Search for the cell housing the specified text and yield its [x, y] center coordinate. 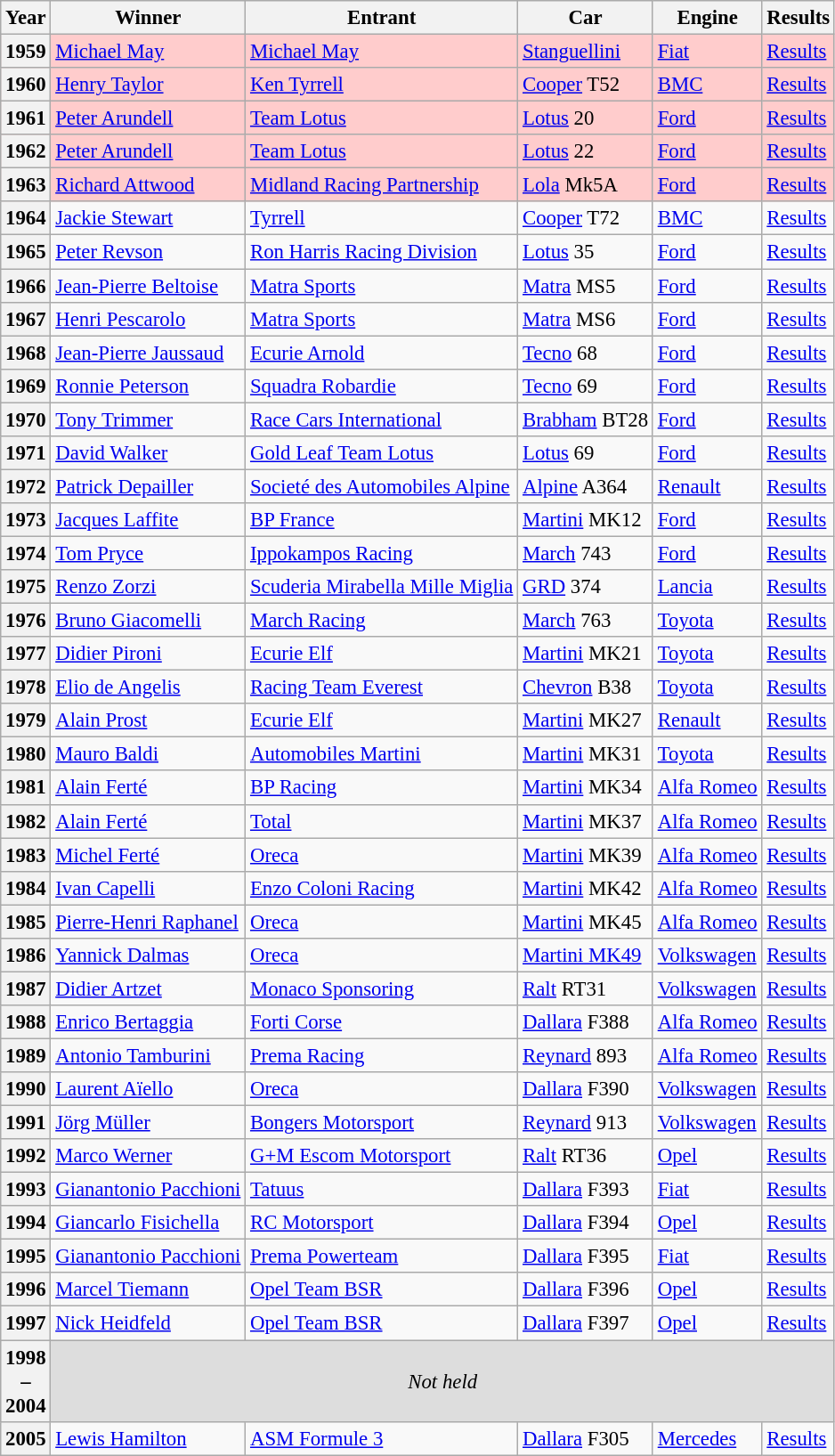
1964 [26, 218]
Martini MK31 [586, 754]
RC Motorsport [382, 1223]
1962 [26, 151]
1982 [26, 821]
Midland Racing Partnership [382, 185]
1959 [26, 52]
Dallara F397 [586, 1323]
Dallara F388 [586, 1022]
1973 [26, 520]
1978 [26, 687]
Antonio Tamburini [148, 1055]
Squadra Robardie [382, 386]
Reynard 893 [586, 1055]
Jean-Pierre Beltoise [148, 286]
Marcel Tiemann [148, 1290]
Dallara F390 [586, 1089]
1996 [26, 1290]
Matra MS6 [586, 319]
Ralt RT31 [586, 988]
1981 [26, 788]
Tecno 69 [586, 386]
Total [382, 821]
Ronnie Peterson [148, 386]
Dallara F305 [586, 1438]
Tony Trimmer [148, 419]
GRD 374 [586, 587]
Brabham BT28 [586, 419]
1977 [26, 654]
Dallara F394 [586, 1223]
1974 [26, 553]
Mercedes [707, 1438]
Ken Tyrrell [382, 85]
1992 [26, 1156]
Martini MK21 [586, 654]
Societé des Automobiles Alpine [382, 486]
Martini MK34 [586, 788]
Martini MK45 [586, 922]
Monaco Sponsoring [382, 988]
Lola Mk5A [586, 185]
Martini MK39 [586, 855]
Tyrrell [382, 218]
Tom Pryce [148, 553]
1970 [26, 419]
BP Racing [382, 788]
Dallara F396 [586, 1290]
Automobiles Martini [382, 754]
Matra MS5 [586, 286]
March 743 [586, 553]
1998–2004 [26, 1381]
Richard Attwood [148, 185]
1975 [26, 587]
Bongers Motorsport [382, 1123]
Henry Taylor [148, 85]
Forti Corse [382, 1022]
Nick Heidfeld [148, 1323]
Enzo Coloni Racing [382, 888]
BP France [382, 520]
Engine [707, 18]
1966 [26, 286]
Lewis Hamilton [148, 1438]
Enrico Bertaggia [148, 1022]
Marco Werner [148, 1156]
1979 [26, 720]
Peter Revson [148, 252]
Ecurie Arnold [382, 353]
Winner [148, 18]
Didier Pironi [148, 654]
Ippokampos Racing [382, 553]
1985 [26, 922]
Elio de Angelis [148, 687]
1976 [26, 621]
Gold Leaf Team Lotus [382, 453]
Race Cars International [382, 419]
1986 [26, 956]
Alain Prost [148, 720]
Prema Powerteam [382, 1257]
Alpine A364 [586, 486]
March 763 [586, 621]
Lotus 69 [586, 453]
Laurent Aïello [148, 1089]
Mauro Baldi [148, 754]
Car [586, 18]
1967 [26, 319]
Cooper T52 [586, 85]
March Racing [382, 621]
1983 [26, 855]
Martini MK42 [586, 888]
Renzo Zorzi [148, 587]
Prema Racing [382, 1055]
Lotus 35 [586, 252]
Jörg Müller [148, 1123]
Martini MK27 [586, 720]
1972 [26, 486]
Bruno Giacomelli [148, 621]
Lancia [707, 587]
Reynard 913 [586, 1123]
David Walker [148, 453]
1965 [26, 252]
1989 [26, 1055]
Not held [443, 1381]
Patrick Depailler [148, 486]
1969 [26, 386]
Giancarlo Fisichella [148, 1223]
1988 [26, 1022]
1995 [26, 1257]
G+M Escom Motorsport [382, 1156]
1997 [26, 1323]
2005 [26, 1438]
Jacques Laffite [148, 520]
Yannick Dalmas [148, 956]
Tatuus [382, 1190]
1980 [26, 754]
Scuderia Mirabella Mille Miglia [382, 587]
Dallara F395 [586, 1257]
Martini MK37 [586, 821]
Martini MK49 [586, 956]
1993 [26, 1190]
Stanguellini [586, 52]
1968 [26, 353]
Ivan Capelli [148, 888]
Year [26, 18]
1960 [26, 85]
Pierre-Henri Raphanel [148, 922]
Chevron B38 [586, 687]
1987 [26, 988]
ASM Formule 3 [382, 1438]
Ron Harris Racing Division [382, 252]
1971 [26, 453]
Cooper T72 [586, 218]
Racing Team Everest [382, 687]
Lotus 20 [586, 118]
Ralt RT36 [586, 1156]
1994 [26, 1223]
Jean-Pierre Jaussaud [148, 353]
1984 [26, 888]
1990 [26, 1089]
Entrant [382, 18]
Dallara F393 [586, 1190]
Jackie Stewart [148, 218]
Henri Pescarolo [148, 319]
1991 [26, 1123]
Didier Artzet [148, 988]
Tecno 68 [586, 353]
Lotus 22 [586, 151]
Michel Ferté [148, 855]
1963 [26, 185]
Martini MK12 [586, 520]
1961 [26, 118]
